From the cell containing the given text, extract its center point as (x, y) coordinate. 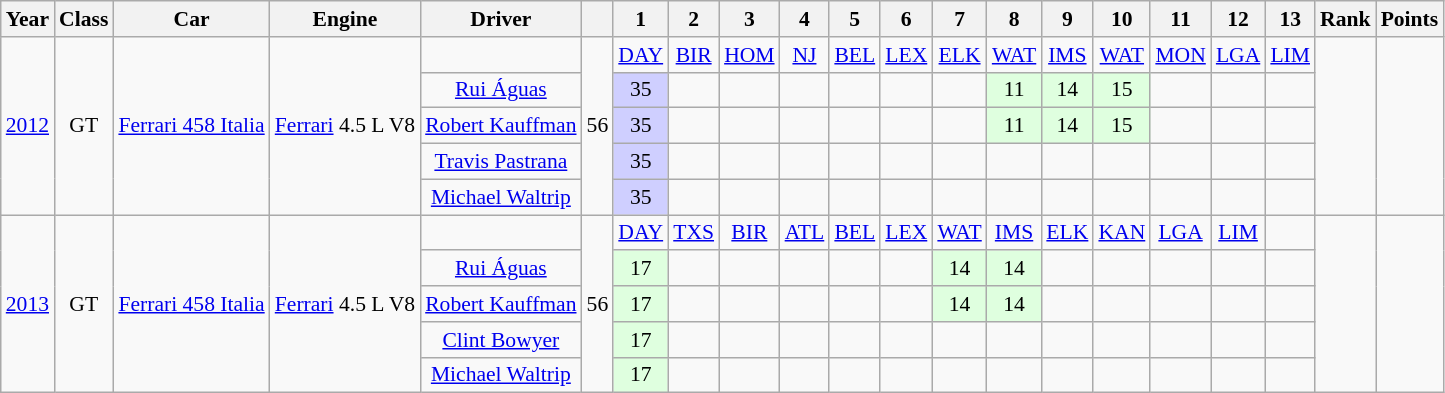
2013 (28, 304)
3 (750, 19)
2012 (28, 126)
2 (694, 19)
MON (1180, 55)
12 (1238, 19)
KAN (1122, 233)
6 (906, 19)
7 (959, 19)
Travis Pastrana (500, 162)
ATL (805, 233)
Rank (1346, 19)
1 (640, 19)
HOM (750, 55)
13 (1290, 19)
Class (84, 19)
Clint Bowyer (500, 340)
10 (1122, 19)
4 (805, 19)
8 (1014, 19)
Car (191, 19)
5 (854, 19)
Engine (345, 19)
Year (28, 19)
Driver (500, 19)
NJ (805, 55)
9 (1067, 19)
TXS (694, 233)
Points (1410, 19)
